Find where the given text appears and provide that cell's center as (X, Y) coordinate. 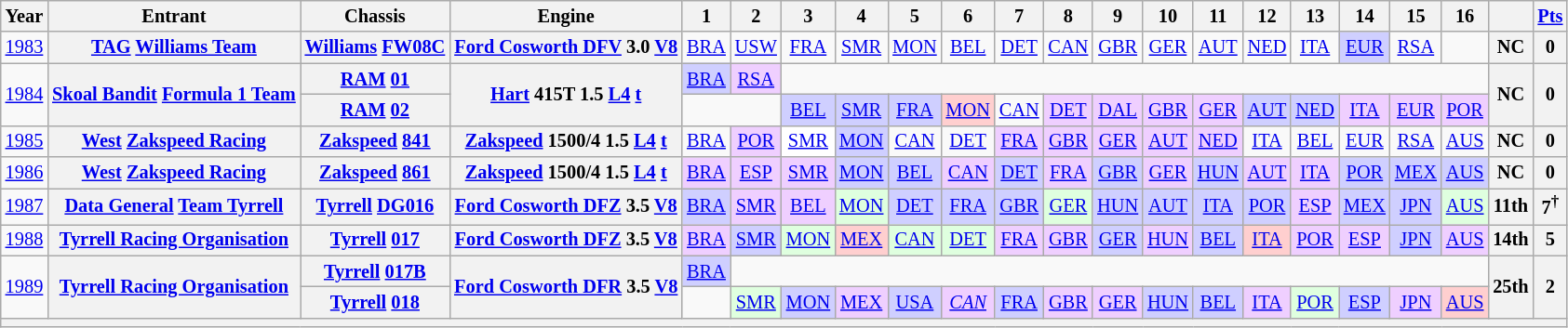
9 (1118, 16)
7† (1550, 206)
8 (1068, 16)
16 (1465, 16)
1984 (24, 95)
Chassis (376, 16)
Data General Team Tyrrell (173, 206)
Hart 415T 1.5 L4 t (566, 95)
1 (706, 16)
13 (1315, 16)
DAL (1118, 110)
12 (1267, 16)
1986 (24, 173)
Tyrrell 018 (376, 303)
Ford Cosworth DFR 3.5 V8 (566, 286)
RAM 01 (376, 79)
Zakspeed 841 (376, 141)
1987 (24, 206)
Pts (1550, 16)
Skoal Bandit Formula 1 Team (173, 95)
14th (1510, 240)
1983 (24, 47)
1985 (24, 141)
11 (1218, 16)
Tyrrell DG016 (376, 206)
Ford Cosworth DFV 3.0 V8 (566, 47)
10 (1168, 16)
1989 (24, 286)
Tyrrell 017B (376, 271)
USW (756, 47)
USA (914, 303)
TAG Williams Team (173, 47)
4 (862, 16)
7 (1020, 16)
Williams FW08C (376, 47)
25th (1510, 286)
Engine (566, 16)
Year (24, 16)
Tyrrell 017 (376, 240)
11th (1510, 206)
3 (808, 16)
6 (968, 16)
15 (1416, 16)
Zakspeed 861 (376, 173)
Entrant (173, 16)
14 (1364, 16)
RAM 02 (376, 110)
1988 (24, 240)
